Find where the given text appears and provide that cell's center as [x, y] coordinate. 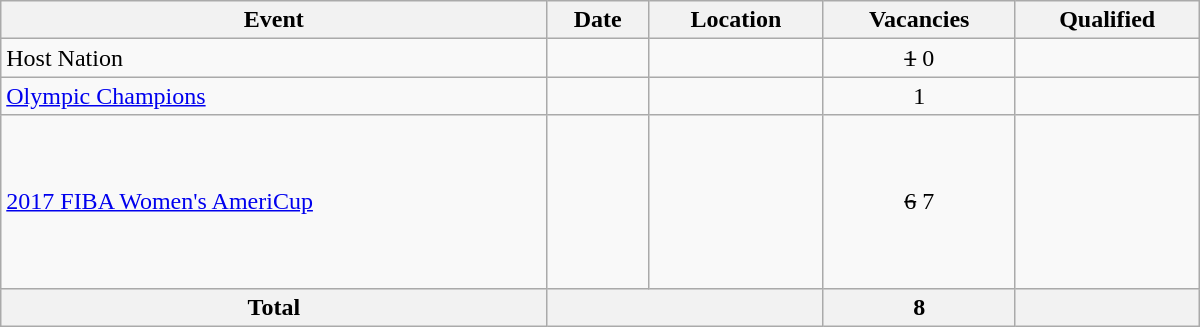
Olympic Champions [274, 96]
8 [919, 307]
1 0 [919, 58]
Host Nation [274, 58]
Event [274, 20]
Vacancies [919, 20]
6 7 [919, 202]
Qualified [1107, 20]
2017 FIBA Women's AmeriCup [274, 202]
Date [598, 20]
Location [736, 20]
Total [274, 307]
1 [919, 96]
